Capture the cell that displays the provided text and extract its (X, Y) central coordinate. 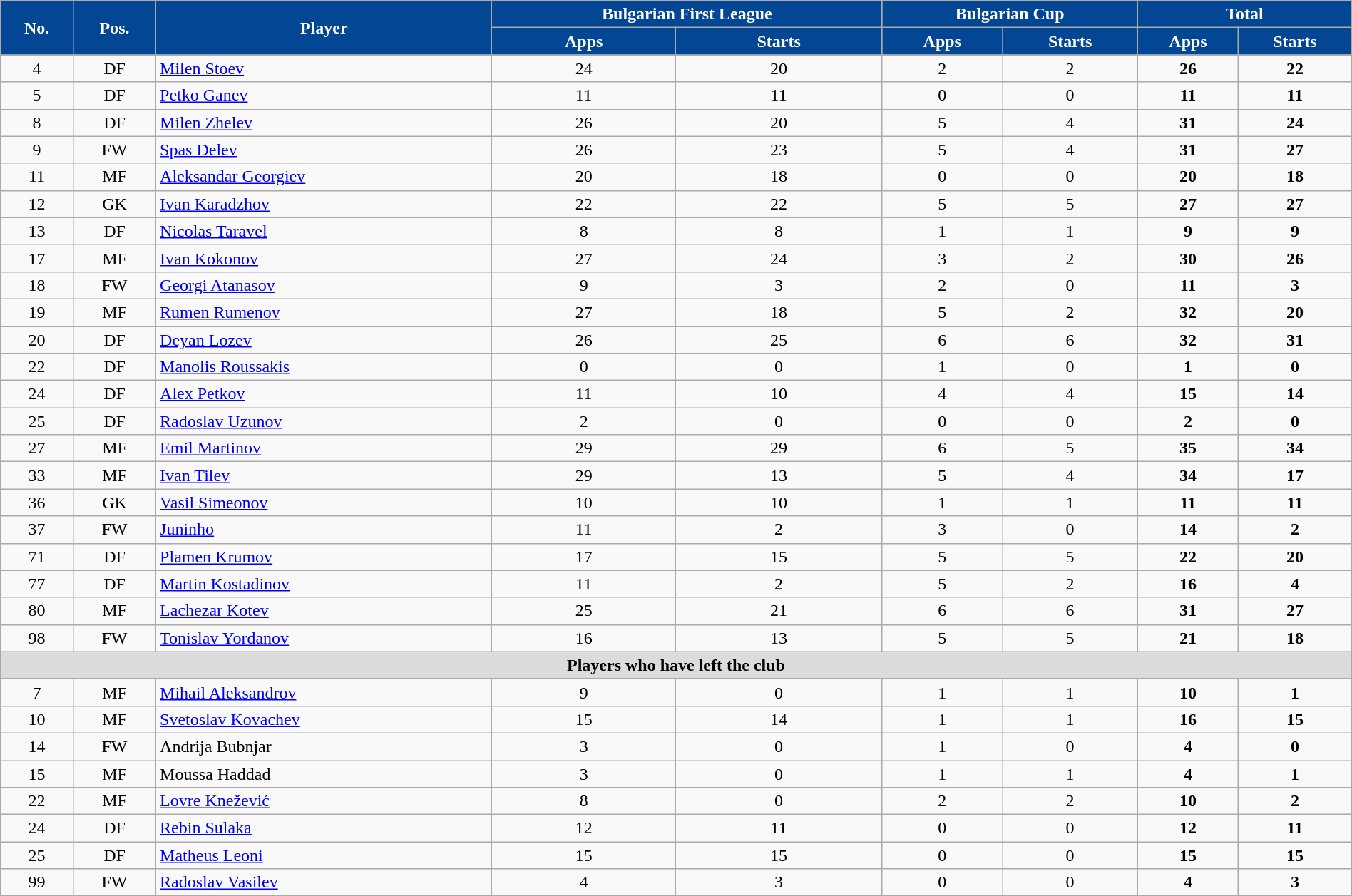
Emil Martinov (324, 448)
36 (37, 503)
Martin Kostadinov (324, 584)
Total (1244, 14)
Radoslav Uzunov (324, 421)
Bulgarian First League (687, 14)
19 (37, 312)
Mihail Aleksandrov (324, 692)
Lovre Knežević (324, 801)
Players who have left the club (676, 665)
Ivan Karadzhov (324, 204)
Petko Ganev (324, 96)
Rumen Rumenov (324, 312)
Juninho (324, 530)
35 (1188, 448)
Nicolas Taravel (324, 231)
23 (779, 150)
Moussa Haddad (324, 773)
30 (1188, 258)
Ivan Tilev (324, 475)
37 (37, 530)
Ivan Kokonov (324, 258)
99 (37, 882)
Manolis Roussakis (324, 367)
Alex Petkov (324, 394)
Andrija Bubnjar (324, 746)
Deyan Lozev (324, 340)
71 (37, 557)
Matheus Leoni (324, 855)
Pos. (114, 28)
Bulgarian Cup (1010, 14)
Tonislav Yordanov (324, 638)
Plamen Krumov (324, 557)
Svetoslav Kovachev (324, 719)
Rebin Sulaka (324, 828)
Aleksandar Georgiev (324, 177)
Lachezar Kotev (324, 611)
7 (37, 692)
33 (37, 475)
Vasil Simeonov (324, 503)
77 (37, 584)
Georgi Atanasov (324, 285)
98 (37, 638)
Radoslav Vasilev (324, 882)
Milen Zhelev (324, 123)
Spas Delev (324, 150)
No. (37, 28)
Player (324, 28)
80 (37, 611)
Milen Stoev (324, 68)
